Return [x, y] of the center of cell containing provided text 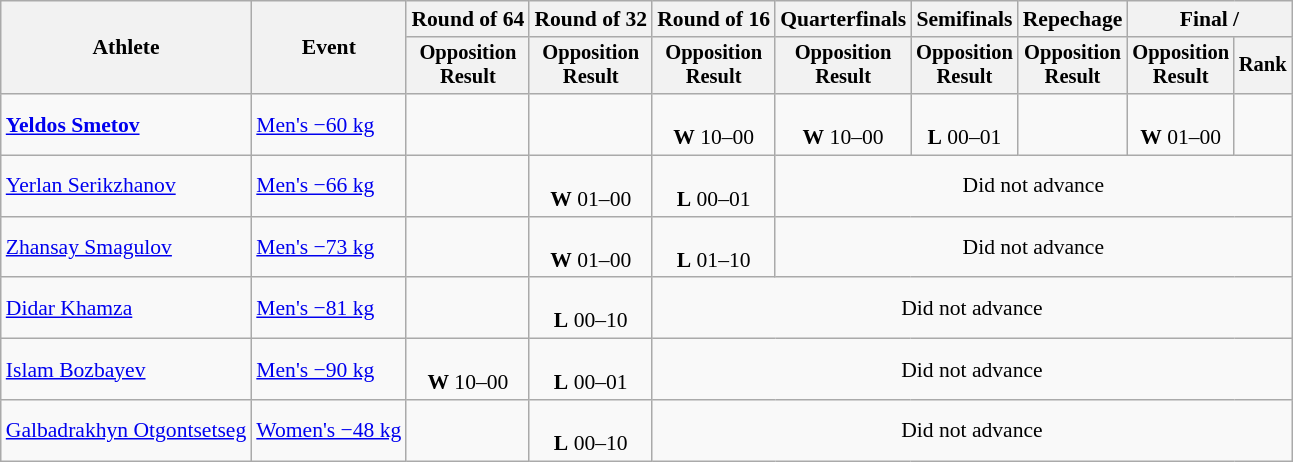
Men's −60 kg [328, 124]
L 01–10 [714, 248]
Men's −73 kg [328, 248]
Round of 16 [714, 19]
Galbadrakhyn Otgontsetseg [126, 430]
Didar Khamza [126, 308]
Repechage [1073, 19]
Yeldos Smetov [126, 124]
Round of 64 [468, 19]
Yerlan Serikzhanov [126, 186]
Quarterfinals [843, 19]
Islam Bozbayev [126, 370]
Round of 32 [590, 19]
Rank [1263, 66]
Final / [1209, 19]
Zhansay Smagulov [126, 248]
Men's −81 kg [328, 308]
Athlete [126, 48]
Semifinals [964, 19]
Event [328, 48]
Men's −90 kg [328, 370]
Women's −48 kg [328, 430]
Men's −66 kg [328, 186]
